Output the [x, y] coordinate of the center of the cell containing the given text.  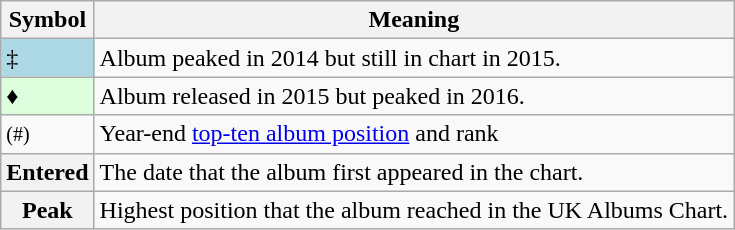
‡ [48, 58]
Entered [48, 172]
The date that the album first appeared in the chart. [414, 172]
Album peaked in 2014 but still in chart in 2015. [414, 58]
Peak [48, 210]
Meaning [414, 20]
Highest position that the album reached in the UK Albums Chart. [414, 210]
Symbol [48, 20]
Album released in 2015 but peaked in 2016. [414, 96]
♦ [48, 96]
(#) [48, 134]
Year-end top-ten album position and rank [414, 134]
